For the text-containing cell, return its midpoint in [x, y] coordinate format. 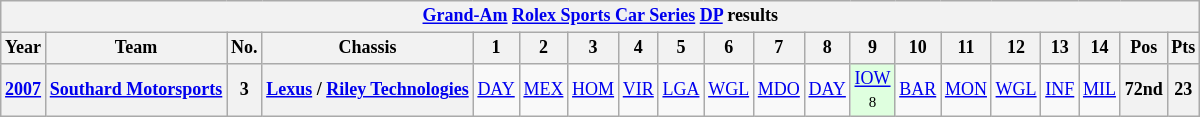
7 [778, 48]
LGA [681, 90]
MIL [1100, 90]
IOW8 [872, 90]
Chassis [368, 48]
BAR [918, 90]
72nd [1144, 90]
MON [966, 90]
1 [496, 48]
2007 [24, 90]
Team [136, 48]
6 [729, 48]
Southard Motorsports [136, 90]
4 [638, 48]
2 [544, 48]
MDO [778, 90]
11 [966, 48]
MEX [544, 90]
Pos [1144, 48]
No. [244, 48]
12 [1016, 48]
Grand-Am Rolex Sports Car Series DP results [600, 16]
Lexus / Riley Technologies [368, 90]
Year [24, 48]
10 [918, 48]
VIR [638, 90]
14 [1100, 48]
23 [1184, 90]
INF [1060, 90]
8 [827, 48]
9 [872, 48]
Pts [1184, 48]
5 [681, 48]
HOM [594, 90]
13 [1060, 48]
